Detect which cell encompasses the target text, then output its (x, y) center coordinate. 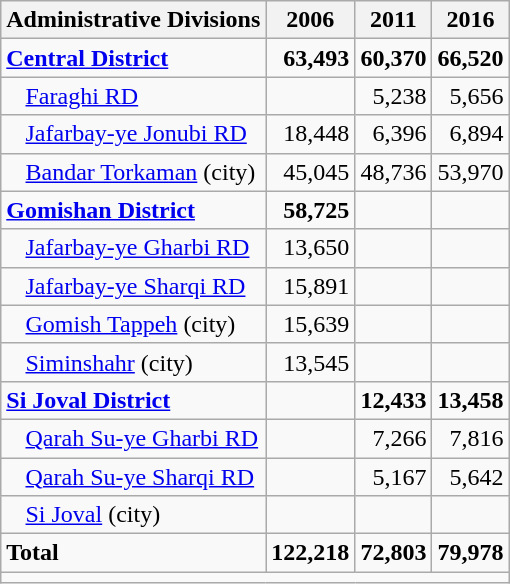
72,803 (394, 553)
18,448 (310, 134)
Jafarbay-ye Gharbi RD (134, 248)
Gomishan District (134, 210)
66,520 (470, 58)
5,656 (470, 96)
Jafarbay-ye Sharqi RD (134, 286)
13,458 (470, 400)
6,894 (470, 134)
2016 (470, 20)
45,045 (310, 172)
2011 (394, 20)
5,167 (394, 477)
Total (134, 553)
13,545 (310, 362)
Central District (134, 58)
6,396 (394, 134)
Jafarbay-ye Jonubi RD (134, 134)
122,218 (310, 553)
15,639 (310, 324)
Qarah Su-ye Gharbi RD (134, 438)
Bandar Torkaman (city) (134, 172)
48,736 (394, 172)
60,370 (394, 58)
53,970 (470, 172)
13,650 (310, 248)
Siminshahr (city) (134, 362)
12,433 (394, 400)
79,978 (470, 553)
Gomish Tappeh (city) (134, 324)
7,816 (470, 438)
Si Joval (city) (134, 515)
63,493 (310, 58)
5,238 (394, 96)
2006 (310, 20)
Qarah Su-ye Sharqi RD (134, 477)
Faraghi RD (134, 96)
Administrative Divisions (134, 20)
5,642 (470, 477)
58,725 (310, 210)
15,891 (310, 286)
Si Joval District (134, 400)
7,266 (394, 438)
